Provide the (X, Y) coordinate of the cell's center where the given text is located.  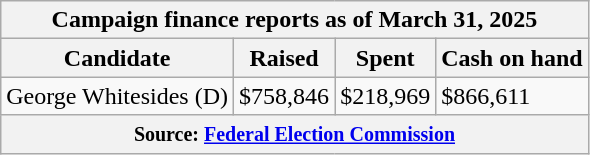
Source: Federal Election Commission (294, 134)
$218,969 (386, 96)
Raised (284, 58)
$758,846 (284, 96)
Candidate (118, 58)
$866,611 (512, 96)
Cash on hand (512, 58)
Spent (386, 58)
Campaign finance reports as of March 31, 2025 (294, 20)
George Whitesides (D) (118, 96)
